Return the (x, y) coordinate for the center point of the cell that contains the specified text.  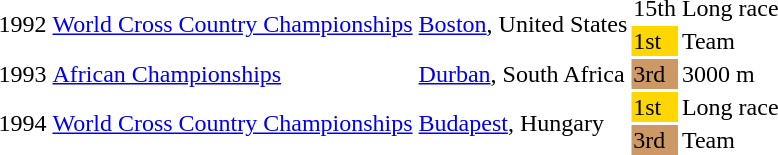
World Cross Country Championships (232, 124)
African Championships (232, 74)
Durban, South Africa (523, 74)
Budapest, Hungary (523, 124)
